Determine the [x, y] coordinate at the center of the cell enclosing the given text.  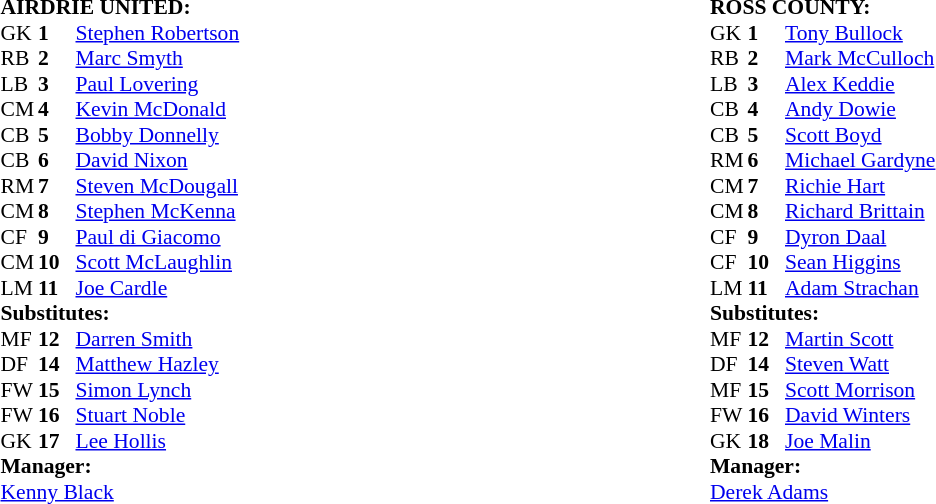
David Winters [860, 415]
Joe Cardle [158, 288]
Darren Smith [158, 339]
Dyron Daal [860, 237]
Adam Strachan [860, 288]
Paul Lovering [158, 84]
Mark McCulloch [860, 59]
Stuart Noble [158, 415]
Joe Malin [860, 441]
18 [767, 441]
Marc Smyth [158, 59]
Tony Bullock [860, 33]
Kevin McDonald [158, 109]
Richie Hart [860, 186]
Stephen McKenna [158, 211]
Alex Keddie [860, 84]
Martin Scott [860, 339]
17 [57, 441]
Andy Dowie [860, 109]
Scott Boyd [860, 135]
Scott Morrison [860, 390]
Paul di Giacomo [158, 237]
Richard Brittain [860, 211]
Simon Lynch [158, 390]
Lee Hollis [158, 441]
Stephen Robertson [158, 33]
Matthew Hazley [158, 365]
Michael Gardyne [860, 161]
David Nixon [158, 161]
Scott McLaughlin [158, 263]
Bobby Donnelly [158, 135]
Sean Higgins [860, 263]
Steven McDougall [158, 186]
Steven Watt [860, 365]
